Find where the given text appears and provide that cell's center as (x, y) coordinate. 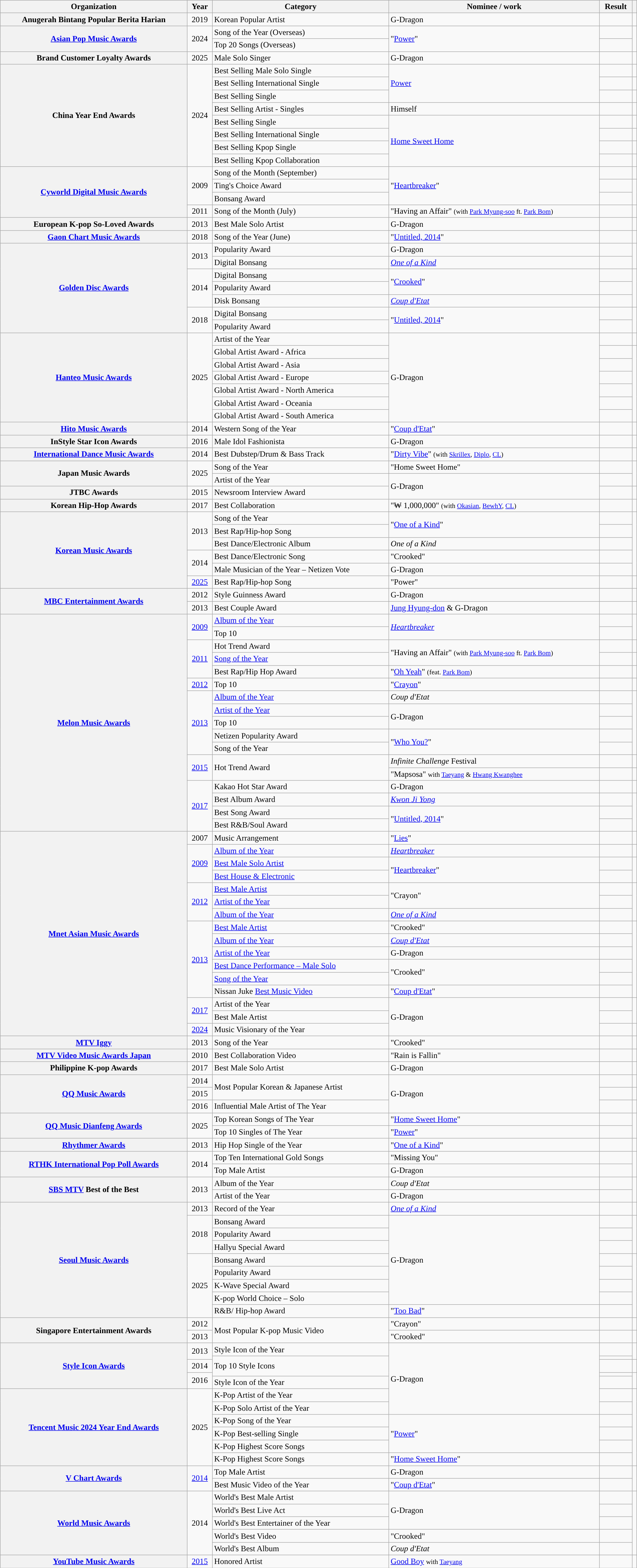
Disk Bonsang (300, 301)
Good Boy with Taeyang (494, 1561)
Song of the Month (July) (300, 211)
Seoul Music Awards (94, 1260)
Best Selling Kpop Collaboration (300, 160)
Hito Music Awards (94, 429)
"Oh Yeah" (feat. Park Bom) (494, 672)
Hip Hop Single of the Year (300, 1145)
Japan Music Awards (94, 473)
Golden Disc Awards (94, 288)
Best Collaboration (300, 505)
Mnet Asian Music Awards (94, 934)
"Rain is Fallin" (494, 1055)
Category (300, 7)
Newsroom Interview Award (300, 493)
Brand Customer Loyalty Awards (94, 58)
"Missing You" (494, 1157)
2010 (200, 1055)
Hanteo Music Awards (94, 377)
Global Artist Award - Asia (300, 365)
Influential Male Artist of The Year (300, 1106)
Power (494, 83)
Top 20 Songs (Overseas) (300, 45)
QQ Music Awards (94, 1094)
Best R&B/Soul Award (300, 825)
Ting's Choice Award (300, 186)
K-Pop Artist of the Year (300, 1395)
Result (615, 7)
Best Couple Award (300, 608)
Male Solo Singer (300, 58)
China Year End Awards (94, 115)
International Dance Music Awards (94, 454)
Home Sweet Home (494, 141)
Most Popular Korean & Japanese Artist (300, 1087)
Music Arrangement (300, 838)
Year (200, 7)
K-Pop Best-selling Single (300, 1434)
Korean Hip-Hop Awards (94, 505)
Jung Hyung-don & G-Dragon (494, 608)
Record of the Year (300, 1209)
Korean Music Awards (94, 550)
Best Dance Performance – Male Solo (300, 966)
European K-pop So-Loved Awards (94, 224)
K-pop World Choice – Solo (300, 1298)
Western Song of the Year (300, 429)
Male Idol Fashionista (300, 441)
Song of the Month (September) (300, 173)
MTV Iggy (94, 1043)
Netizen Popularity Award (300, 735)
Rhythmer Awards (94, 1145)
Korean Popular Artist (300, 19)
Tencent Music 2024 Year End Awards (94, 1427)
2019 (200, 19)
QQ Music Dianfeng Awards (94, 1126)
SBS MTV Best of the Best (94, 1189)
Best Selling Artist - Singles (300, 109)
Best Selling Kpop Single (300, 147)
"Who You?" (494, 742)
"Dirty Vibe" (with Skrillex, Diplo, CL) (494, 454)
MBC Entertainment Awards (94, 601)
Best Selling Male Solo Single (300, 71)
Top 10 Style Icons (300, 1366)
Nissan Juke Best Music Video (300, 991)
World's Best Live Act (300, 1510)
Philippine K-pop Awards (94, 1068)
Kakao Hot Star Award (300, 787)
World's Best Male Artist (300, 1497)
Infinite Challenge Festival (494, 761)
Best Album Award (300, 800)
InStyle Star Icon Awards (94, 441)
Gaon Chart Music Awards (94, 237)
2007 (200, 838)
Organization (94, 7)
Most Popular K-pop Music Video (300, 1330)
Hallyu Special Award (300, 1247)
YouTube Music Awards (94, 1561)
Music Visionary of the Year (300, 1030)
World's Best Album (300, 1549)
Global Artist Award - Europe (300, 378)
Singapore Entertainment Awards (94, 1330)
Best Dubstep/Drum & Bass Track (300, 454)
World's Best Video (300, 1536)
RTHK International Pop Poll Awards (94, 1164)
World Music Awards (94, 1523)
Melon Music Awards (94, 723)
K-Pop Song of the Year (300, 1421)
Song of the Year (Overseas) (300, 32)
Top Ten International Gold Songs (300, 1157)
Asian Pop Music Awards (94, 39)
Best Dance/Electronic Song (300, 556)
Top Korean Songs of The Year (300, 1119)
Top 10 Singles of The Year (300, 1132)
World's Best Entertainer of the Year (300, 1523)
Cyworld Digital Music Awards (94, 192)
Best Dance/Electronic Album (300, 544)
MTV Video Music Awards Japan (94, 1055)
Best Rap/Hip Hop Award (300, 672)
Song of the Year (June) (300, 237)
JTBC Awards (94, 493)
Best Collaboration Video (300, 1055)
Global Artist Award - North America (300, 390)
Best Music Video of the Year (300, 1485)
Nominee / work (494, 7)
Male Musician of the Year – Netizen Vote (300, 569)
Kwon Ji Yong (494, 800)
K-Pop Solo Artist of the Year (300, 1408)
Best House & Electronic (300, 876)
K-Wave Special Award (300, 1285)
Global Artist Award - Africa (300, 352)
Style Icon Awards (94, 1366)
Global Artist Award - Oceania (300, 403)
"₩ 1,000,000" (with Okasian, BewhY, CL) (494, 505)
Honored Artist (300, 1561)
Best Song Award (300, 812)
"Lies" (494, 838)
Style Guinness Award (300, 595)
Himself (494, 109)
"Mapsosa" with Taeyang & Hwang Kwanghee (494, 774)
Global Artist Award - South America (300, 416)
R&B/ Hip-hop Award (300, 1311)
"Too Bad" (494, 1311)
V Chart Awards (94, 1478)
Anugerah Bintang Popular Berita Harian (94, 19)
